Search for the cell housing the specified text and yield its [X, Y] center coordinate. 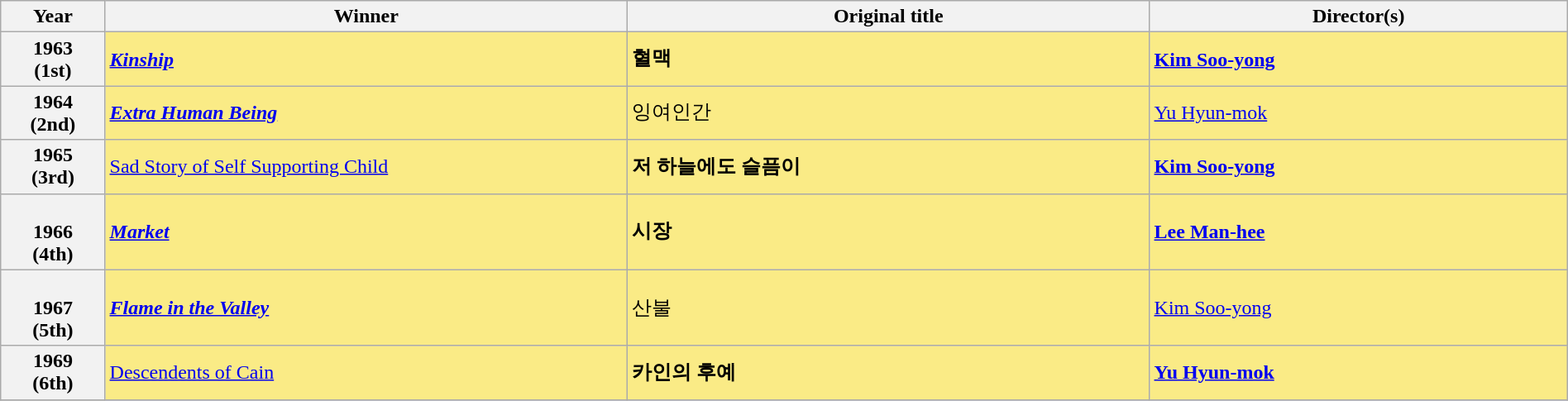
1966(4th) [53, 232]
1965(3rd) [53, 167]
잉여인간 [889, 112]
산불 [889, 308]
Descendents of Cain [366, 372]
Year [53, 17]
혈맥 [889, 60]
1964(2nd) [53, 112]
1967(5th) [53, 308]
Original title [889, 17]
Market [366, 232]
1963(1st) [53, 60]
저 하늘에도 슬픔이 [889, 167]
Sad Story of Self Supporting Child [366, 167]
Kinship [366, 60]
1969(6th) [53, 372]
Director(s) [1358, 17]
Winner [366, 17]
Lee Man-hee [1358, 232]
Extra Human Being [366, 112]
시장 [889, 232]
카인의 후예 [889, 372]
Flame in the Valley [366, 308]
